Search for the cell housing the specified text and yield its [X, Y] center coordinate. 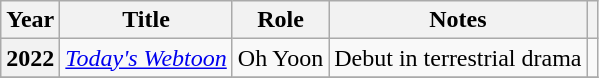
Role [280, 20]
Today's Webtoon [146, 58]
Debut in terrestrial drama [458, 58]
Notes [458, 20]
2022 [30, 58]
Title [146, 20]
Oh Yoon [280, 58]
Year [30, 20]
